Determine the (X, Y) coordinate at the center of the cell enclosing the given text.  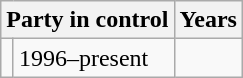
1996–present (94, 58)
Years (208, 20)
Party in control (88, 20)
